Pinpoint the cell where the given text exists, returning its [x, y] midpoint coordinate. 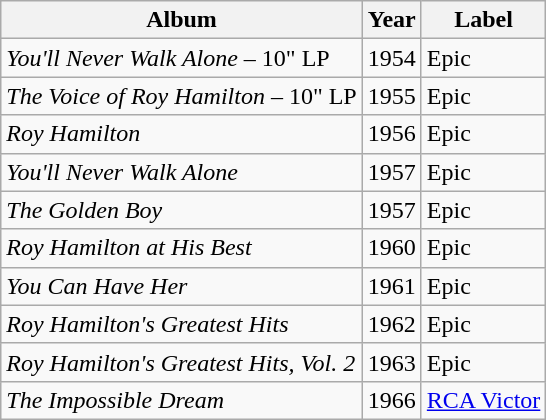
Year [392, 20]
RCA Victor [484, 400]
1966 [392, 400]
The Voice of Roy Hamilton – 10" LP [182, 96]
You'll Never Walk Alone – 10" LP [182, 58]
Label [484, 20]
Album [182, 20]
1961 [392, 286]
1960 [392, 248]
Roy Hamilton [182, 134]
You'll Never Walk Alone [182, 172]
Roy Hamilton's Greatest Hits [182, 324]
1955 [392, 96]
1954 [392, 58]
The Golden Boy [182, 210]
1956 [392, 134]
Roy Hamilton's Greatest Hits, Vol. 2 [182, 362]
1963 [392, 362]
You Can Have Her [182, 286]
The Impossible Dream [182, 400]
1962 [392, 324]
Roy Hamilton at His Best [182, 248]
